Search for the cell housing the specified text and yield its [x, y] center coordinate. 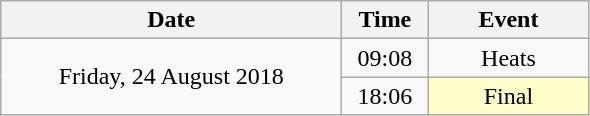
Event [508, 20]
18:06 [385, 96]
Date [172, 20]
Friday, 24 August 2018 [172, 77]
Heats [508, 58]
Final [508, 96]
Time [385, 20]
09:08 [385, 58]
